Extract the (x, y) coordinate from the center of the cell holding the provided text.  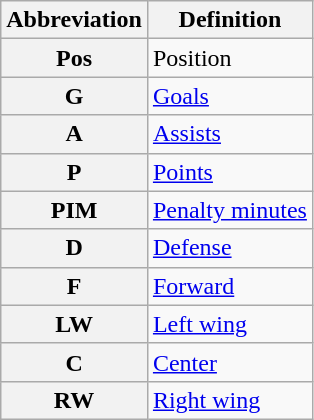
RW (74, 400)
F (74, 286)
PIM (74, 210)
Position (230, 58)
Left wing (230, 324)
LW (74, 324)
Forward (230, 286)
Penalty minutes (230, 210)
Definition (230, 20)
Points (230, 172)
G (74, 96)
A (74, 134)
C (74, 362)
P (74, 172)
D (74, 248)
Goals (230, 96)
Defense (230, 248)
Pos (74, 58)
Abbreviation (74, 20)
Right wing (230, 400)
Assists (230, 134)
Center (230, 362)
